Extract the [X, Y] coordinate from the center of the cell holding the provided text.  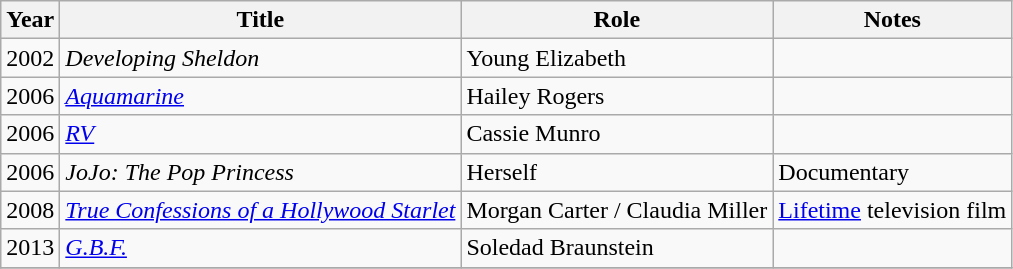
Title [260, 20]
Young Elizabeth [617, 58]
Hailey Rogers [617, 96]
G.B.F. [260, 248]
Documentary [892, 172]
2002 [30, 58]
JoJo: The Pop Princess [260, 172]
2013 [30, 248]
2008 [30, 210]
Aquamarine [260, 96]
Soledad Braunstein [617, 248]
Morgan Carter / Claudia Miller [617, 210]
Role [617, 20]
Developing Sheldon [260, 58]
Notes [892, 20]
Herself [617, 172]
Lifetime television film [892, 210]
True Confessions of a Hollywood Starlet [260, 210]
Year [30, 20]
RV [260, 134]
Cassie Munro [617, 134]
